Detect which cell encompasses the target text, then output its (X, Y) center coordinate. 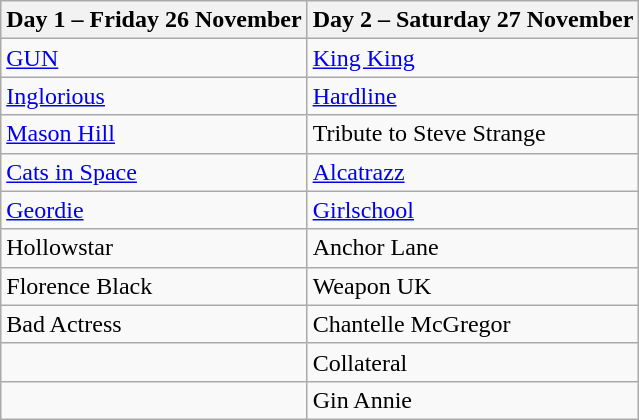
Girlschool (473, 210)
Day 2 – Saturday 27 November (473, 20)
Alcatrazz (473, 172)
Anchor Lane (473, 248)
Chantelle McGregor (473, 324)
Gin Annie (473, 400)
King King (473, 58)
Mason Hill (154, 134)
Weapon UK (473, 286)
Tribute to Steve Strange (473, 134)
Inglorious (154, 96)
Cats in Space (154, 172)
Florence Black (154, 286)
Collateral (473, 362)
Hardline (473, 96)
Hollowstar (154, 248)
GUN (154, 58)
Day 1 – Friday 26 November (154, 20)
Bad Actress (154, 324)
Geordie (154, 210)
